For the text-containing cell, return its midpoint in (x, y) coordinate format. 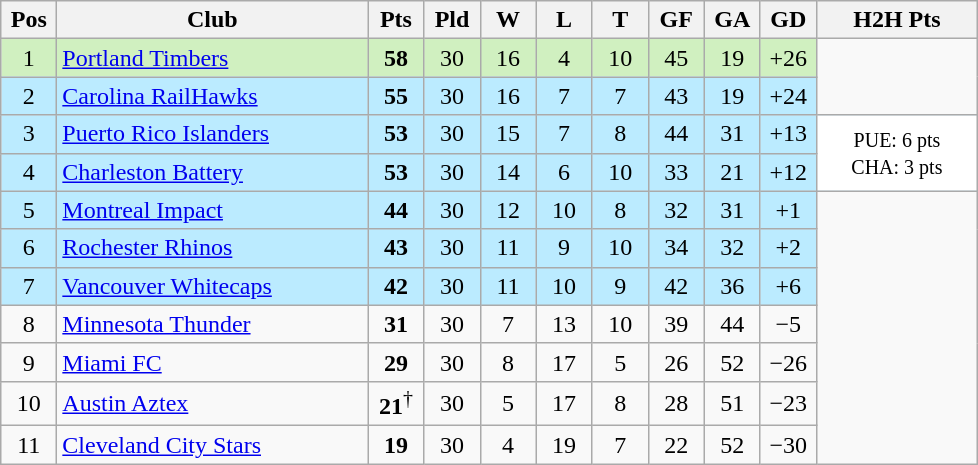
Austin Aztex (212, 404)
Club (212, 20)
29 (396, 362)
+26 (788, 58)
28 (676, 404)
36 (732, 286)
Pld (452, 20)
Pts (396, 20)
Pos (29, 20)
15 (508, 134)
33 (676, 172)
−5 (788, 324)
−26 (788, 362)
22 (676, 445)
21 (732, 172)
1 (29, 58)
13 (564, 324)
+13 (788, 134)
Miami FC (212, 362)
GD (788, 20)
PUE: 6 ptsCHA: 3 pts (896, 153)
Rochester Rhinos (212, 248)
+24 (788, 96)
Minnesota Thunder (212, 324)
3 (29, 134)
GF (676, 20)
H2H Pts (896, 20)
Montreal Impact (212, 210)
Portland Timbers (212, 58)
55 (396, 96)
W (508, 20)
39 (676, 324)
+12 (788, 172)
Charleston Battery (212, 172)
21† (396, 404)
+2 (788, 248)
+6 (788, 286)
T (620, 20)
L (564, 20)
51 (732, 404)
Vancouver Whitecaps (212, 286)
58 (396, 58)
14 (508, 172)
2 (29, 96)
34 (676, 248)
−23 (788, 404)
12 (508, 210)
Carolina RailHawks (212, 96)
GA (732, 20)
Puerto Rico Islanders (212, 134)
−30 (788, 445)
Cleveland City Stars (212, 445)
+1 (788, 210)
26 (676, 362)
45 (676, 58)
